Identify which cell holds the provided text, then report its (x, y) central coordinate. 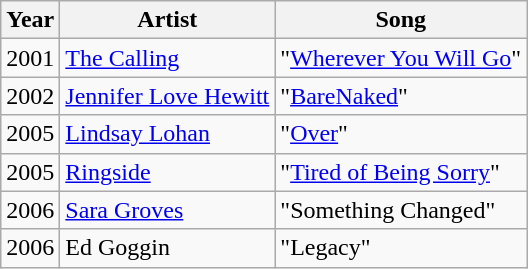
Artist (168, 20)
Song (401, 20)
"Something Changed" (401, 210)
Jennifer Love Hewitt (168, 96)
The Calling (168, 58)
2001 (30, 58)
"BareNaked" (401, 96)
Ringside (168, 172)
2002 (30, 96)
Ed Goggin (168, 248)
Sara Groves (168, 210)
"Over" (401, 134)
Year (30, 20)
"Wherever You Will Go" (401, 58)
"Tired of Being Sorry" (401, 172)
"Legacy" (401, 248)
Lindsay Lohan (168, 134)
